Return [x, y] of the center of cell containing provided text 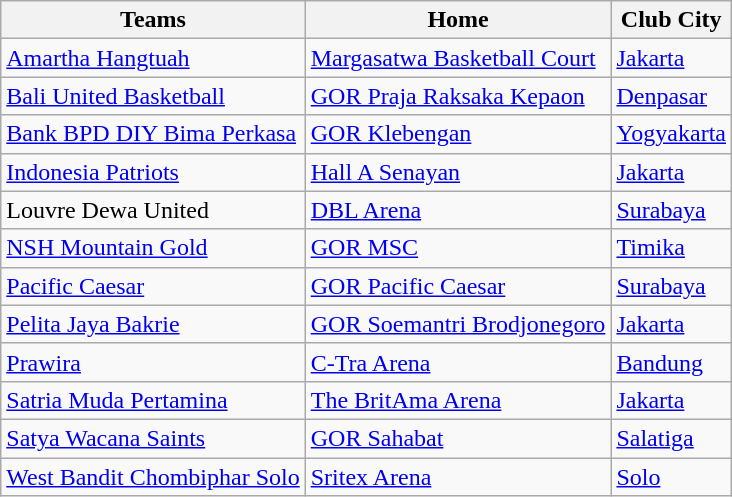
NSH Mountain Gold [153, 248]
Club City [672, 20]
Satria Muda Pertamina [153, 400]
West Bandit Chombiphar Solo [153, 477]
GOR Pacific Caesar [458, 286]
Amartha Hangtuah [153, 58]
Solo [672, 477]
Prawira [153, 362]
Indonesia Patriots [153, 172]
Teams [153, 20]
The BritAma Arena [458, 400]
GOR Klebengan [458, 134]
C-Tra Arena [458, 362]
GOR MSC [458, 248]
Margasatwa Basketball Court [458, 58]
Sritex Arena [458, 477]
DBL Arena [458, 210]
GOR Sahabat [458, 438]
Timika [672, 248]
Hall A Senayan [458, 172]
Bandung [672, 362]
Bali United Basketball [153, 96]
GOR Soemantri Brodjonegoro [458, 324]
Bank BPD DIY Bima Perkasa [153, 134]
Satya Wacana Saints [153, 438]
Home [458, 20]
Yogyakarta [672, 134]
Pacific Caesar [153, 286]
Denpasar [672, 96]
GOR Praja Raksaka Kepaon [458, 96]
Louvre Dewa United [153, 210]
Salatiga [672, 438]
Pelita Jaya Bakrie [153, 324]
